Scan for the cell matching the given text and deliver its [X, Y] coordinate at center. 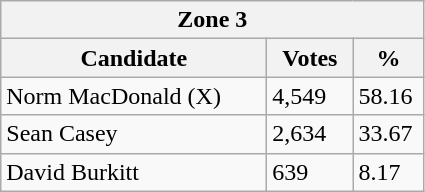
2,634 [310, 134]
58.16 [388, 96]
% [388, 58]
Norm MacDonald (X) [134, 96]
David Burkitt [134, 172]
4,549 [310, 96]
639 [310, 172]
8.17 [388, 172]
Sean Casey [134, 134]
33.67 [388, 134]
Votes [310, 58]
Zone 3 [212, 20]
Candidate [134, 58]
